Pinpoint the cell where the given text exists, returning its [x, y] midpoint coordinate. 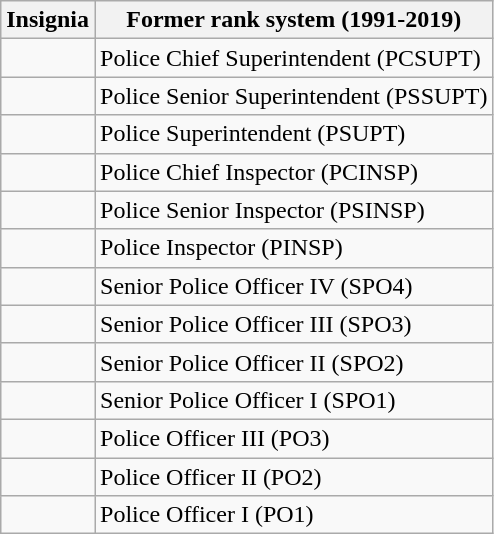
Police Chief Superintendent (PCSUPT) [294, 58]
Senior Police Officer IV (SPO4) [294, 286]
Police Senior Inspector (PSINSP) [294, 210]
Police Officer II (PO2) [294, 477]
Senior Police Officer III (SPO3) [294, 324]
Former rank system (1991-2019) [294, 20]
Police Inspector (PINSP) [294, 248]
Police Chief Inspector (PCINSP) [294, 172]
Police Senior Superintendent (PSSUPT) [294, 96]
Senior Police Officer I (SPO1) [294, 400]
Insignia [48, 20]
Police Officer III (PO3) [294, 438]
Police Superintendent (PSUPT) [294, 134]
Police Officer I (PO1) [294, 515]
Senior Police Officer II (SPO2) [294, 362]
